Capture the cell that displays the provided text and extract its [X, Y] central coordinate. 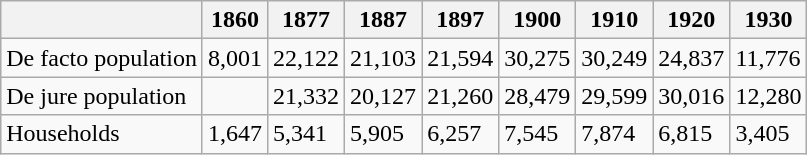
12,280 [768, 96]
21,594 [460, 58]
1930 [768, 20]
11,776 [768, 58]
1860 [234, 20]
6,257 [460, 134]
1,647 [234, 134]
1910 [614, 20]
29,599 [614, 96]
De jure population [102, 96]
Households [102, 134]
30,275 [538, 58]
20,127 [384, 96]
24,837 [692, 58]
1920 [692, 20]
7,545 [538, 134]
6,815 [692, 134]
5,341 [306, 134]
21,103 [384, 58]
7,874 [614, 134]
3,405 [768, 134]
1877 [306, 20]
30,249 [614, 58]
5,905 [384, 134]
21,332 [306, 96]
De facto population [102, 58]
1887 [384, 20]
1900 [538, 20]
28,479 [538, 96]
8,001 [234, 58]
30,016 [692, 96]
22,122 [306, 58]
1897 [460, 20]
21,260 [460, 96]
